Scan for the cell matching the given text and deliver its [X, Y] coordinate at center. 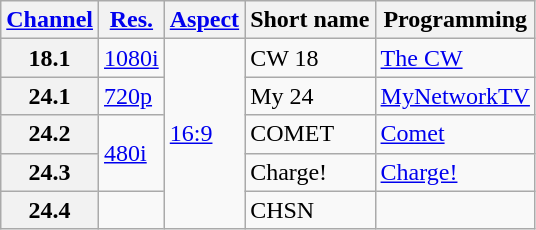
COMET [310, 134]
24.3 [50, 172]
Channel [50, 20]
The CW [455, 58]
16:9 [204, 134]
Aspect [204, 20]
CHSN [310, 210]
18.1 [50, 58]
Res. [132, 20]
Comet [455, 134]
24.2 [50, 134]
720p [132, 96]
CW 18 [310, 58]
Short name [310, 20]
My 24 [310, 96]
480i [132, 153]
24.4 [50, 210]
24.1 [50, 96]
MyNetworkTV [455, 96]
Programming [455, 20]
1080i [132, 58]
